Provide the (x, y) coordinate of the cell's center where the given text is located.  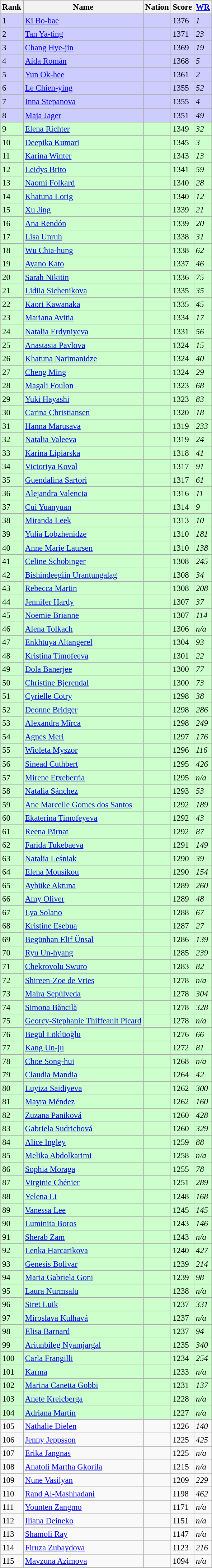
137 (203, 1386)
57 (12, 778)
Nathalie Dielen (83, 1426)
Firuza Zubaydova (83, 1548)
Natalia Erdyniyeva (83, 331)
Elena Mousikou (83, 872)
1314 (182, 507)
110 (12, 1494)
Lisa Unruh (83, 237)
Sherab Zam (83, 1237)
1313 (182, 521)
Shamoli Ray (83, 1534)
60 (12, 818)
Marina Canetta Gobbi (83, 1386)
1341 (182, 169)
1264 (182, 1075)
Lenka Harcarikova (83, 1251)
89 (12, 1210)
Agnes Meri (83, 737)
1251 (182, 1183)
Carla Frangilli (83, 1358)
Laura Nurmsalu (83, 1291)
Elena Richter (83, 129)
Inna Stepanova (83, 102)
289 (203, 1183)
Rank (12, 7)
Khatuna Lorig (83, 196)
8 (12, 115)
1361 (182, 75)
1272 (182, 1048)
1304 (182, 642)
Guendalina Sartori (83, 480)
Leidys Brito (83, 169)
Gabriela Sudrichová (83, 1129)
71 (12, 967)
Miranda Leek (83, 521)
Anastasia Pavlova (83, 345)
331 (203, 1305)
Erika Jangnas (83, 1453)
181 (203, 534)
254 (203, 1358)
Mayra Méndez (83, 1102)
138 (203, 548)
Georcy-Stephanie Thiffeault Picard (83, 1021)
Anatoli Martha Gkorila (83, 1467)
Khatuna Narimanidze (83, 358)
76 (12, 1034)
Ana Rendón (83, 223)
Natalia Valeeva (83, 440)
107 (12, 1453)
1297 (182, 737)
Celine Schobinger (83, 561)
105 (12, 1426)
Sinead Cuthbert (83, 764)
Lidiia Sichenikova (83, 291)
1371 (182, 34)
1368 (182, 61)
Aybüke Aktuna (83, 886)
Kristine Esebua (83, 926)
Virginie Chénier (83, 1183)
1345 (182, 142)
239 (203, 953)
1147 (182, 1534)
1227 (182, 1413)
Kang Un-ju (83, 1048)
140 (203, 1426)
Xu Jing (83, 210)
208 (203, 588)
286 (203, 710)
154 (203, 872)
Luminita Boros (83, 1223)
36 (12, 494)
426 (203, 764)
Magali Foulon (83, 386)
1238 (182, 1291)
116 (203, 751)
329 (203, 1129)
1376 (182, 21)
99 (12, 1345)
Nune Vasilyan (83, 1480)
1171 (182, 1507)
Tan Ya-ting (83, 34)
7 (12, 102)
214 (203, 1264)
1285 (182, 953)
25 (12, 345)
Natalia Sánchez (83, 791)
1094 (182, 1561)
1255 (182, 1169)
Score (182, 7)
Kristina Timofeeva (83, 656)
Yun Ok-hee (83, 75)
Cui Yuanyuan (83, 507)
Melika Abdolkarimi (83, 1156)
1318 (182, 453)
33 (12, 453)
Rand Al-Mashhadani (83, 1494)
1331 (182, 331)
Aída Román (83, 61)
1293 (182, 791)
Bishindeegiin Urantungalag (83, 575)
Siret Luik (83, 1305)
85 (12, 1156)
1123 (182, 1548)
168 (203, 1196)
1286 (182, 940)
1296 (182, 751)
1276 (182, 1034)
69 (12, 940)
249 (203, 723)
104 (12, 1413)
Mavzuna Azimova (83, 1561)
58 (12, 791)
216 (203, 1548)
1259 (182, 1142)
1245 (182, 1210)
260 (203, 886)
115 (12, 1561)
109 (12, 1480)
1288 (182, 913)
63 (12, 858)
Naomi Folkard (83, 183)
Anne Marie Laursen (83, 548)
1231 (182, 1386)
Christine Bjerendal (83, 683)
1233 (182, 1372)
1287 (182, 926)
149 (203, 845)
Jenny Jeppsson (83, 1440)
72 (12, 980)
1235 (182, 1345)
Karma (83, 1372)
86 (12, 1169)
6 (12, 88)
Mirene Etxeberria (83, 778)
Deonne Bridger (83, 710)
1316 (182, 494)
Anete Kreicberga (83, 1399)
1301 (182, 656)
304 (203, 994)
Ekaterina Timofeyeva (83, 818)
101 (12, 1372)
Simona Băncilă (83, 1007)
Alice Ingley (83, 1142)
51 (12, 696)
Iliana Deineko (83, 1521)
340 (203, 1345)
112 (12, 1521)
Claudia Mandia (83, 1075)
Zuzana Paniková (83, 1115)
1240 (182, 1251)
Amy Oliver (83, 899)
90 (12, 1223)
160 (203, 1102)
Carina Christiansen (83, 413)
Noemie Brianne (83, 615)
1336 (182, 278)
427 (203, 1251)
80 (12, 1088)
70 (12, 953)
1151 (182, 1521)
Enkhtuya Altangerel (83, 642)
97 (12, 1318)
WR (203, 7)
1369 (182, 48)
Mariana Avitia (83, 318)
55 (12, 751)
176 (203, 737)
54 (12, 737)
Cyrielle Cotry (83, 696)
Alejandra Valencia (83, 494)
1351 (182, 115)
Alena Tolkach (83, 629)
Hanna Marusava (83, 426)
1283 (182, 967)
65 (12, 886)
Choe Song-hui (83, 1061)
Ariunbileg Nyamjargal (83, 1345)
245 (203, 561)
1337 (182, 264)
26 (12, 358)
108 (12, 1467)
428 (203, 1115)
1258 (182, 1156)
16 (12, 223)
95 (12, 1291)
Yuki Hayashi (83, 399)
Victoriya Koval (83, 467)
Ryu Un-hyang (83, 953)
Alexandra Mîrca (83, 723)
Miroslava Kulhavá (83, 1318)
Ane Marcelle Gomes dos Santos (83, 804)
Le Chien-ying (83, 88)
462 (203, 1494)
100 (12, 1358)
Chang Hye-jin (83, 48)
111 (12, 1507)
103 (12, 1399)
Begül Löklüoğlu (83, 1034)
1268 (182, 1061)
Lya Solano (83, 913)
Adriana Martín (83, 1413)
1349 (182, 129)
113 (12, 1534)
Yelena Li (83, 1196)
1215 (182, 1467)
Shireen-Zoe de Vries (83, 980)
Natalia Leśniak (83, 858)
Deepika Kumari (83, 142)
Cheng Ming (83, 372)
1226 (182, 1426)
Jennifer Hardy (83, 602)
79 (12, 1075)
Dola Banerjee (83, 669)
Ayano Kato (83, 264)
Luyiza Saidiyeva (83, 1088)
Rebecca Martin (83, 588)
84 (12, 1142)
145 (203, 1210)
1334 (182, 318)
Karina Winter (83, 156)
64 (12, 872)
30 (12, 413)
Maria Gabriela Goni (83, 1278)
Ki Bo-bae (83, 21)
Farida Tukebaeva (83, 845)
Chekrovolu Swuro (83, 967)
14 (12, 196)
229 (203, 1480)
1343 (182, 156)
96 (12, 1305)
1320 (182, 413)
146 (203, 1223)
1228 (182, 1399)
Maira Sepúlveda (83, 994)
1234 (182, 1358)
Begünhan Elif Ünsal (83, 940)
92 (12, 1251)
1291 (182, 845)
1209 (182, 1480)
50 (12, 683)
106 (12, 1440)
425 (203, 1440)
139 (203, 940)
Sarah Nikitin (83, 278)
Elisa Barnard (83, 1331)
1198 (182, 1494)
Wu Chia-hung (83, 251)
Vanessa Lee (83, 1210)
Yulia Lobzhenidze (83, 534)
Younten Zangmo (83, 1507)
Reena Pärnat (83, 831)
233 (203, 426)
1248 (182, 1196)
328 (203, 1007)
Wioleta Myszor (83, 751)
300 (203, 1088)
Maja Jager (83, 115)
Name (83, 7)
Kaori Kawanaka (83, 304)
1306 (182, 629)
102 (12, 1386)
44 (12, 602)
Karina Lipiarska (83, 453)
74 (12, 1007)
Genesis Bolivar (83, 1264)
Nation (157, 7)
189 (203, 804)
Sophia Moraga (83, 1169)
47 (12, 642)
